Find where the given text appears and provide that cell's center as [X, Y] coordinate. 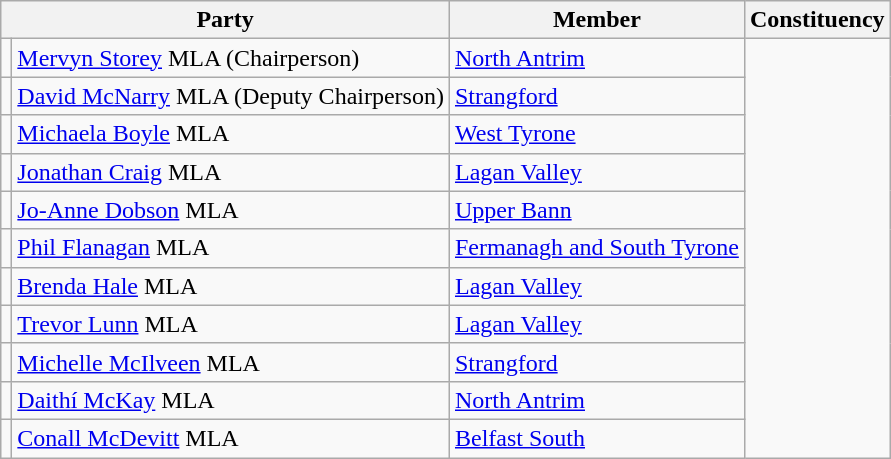
Conall McDevitt MLA [231, 438]
David McNarry MLA (Deputy Chairperson) [231, 96]
Upper Bann [596, 210]
Constituency [817, 20]
Brenda Hale MLA [231, 286]
Belfast South [596, 438]
Jo-Anne Dobson MLA [231, 210]
West Tyrone [596, 134]
Member [596, 20]
Michelle McIlveen MLA [231, 362]
Jonathan Craig MLA [231, 172]
Trevor Lunn MLA [231, 324]
Fermanagh and South Tyrone [596, 248]
Party [226, 20]
Mervyn Storey MLA (Chairperson) [231, 58]
Phil Flanagan MLA [231, 248]
Daithí McKay MLA [231, 400]
Michaela Boyle MLA [231, 134]
